Return the [x, y] coordinate for the center point of the cell that contains the specified text.  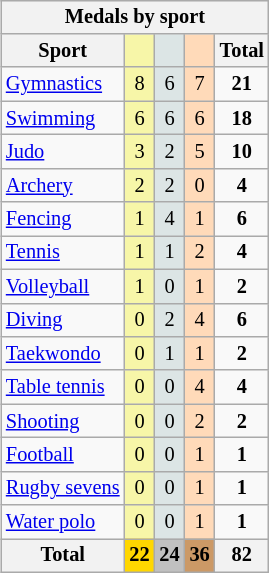
Fencing [63, 219]
Water polo [63, 522]
Taekwondo [63, 354]
Judo [63, 152]
Tennis [63, 253]
5 [200, 152]
Medals by sport [135, 17]
18 [242, 118]
7 [200, 84]
10 [242, 152]
Table tennis [63, 387]
Archery [63, 185]
82 [242, 556]
Football [63, 455]
Swimming [63, 118]
Sport [63, 51]
Rugby sevens [63, 488]
Gymnastics [63, 84]
Volleyball [63, 286]
36 [200, 556]
3 [139, 152]
22 [139, 556]
Diving [63, 320]
21 [242, 84]
Shooting [63, 421]
24 [170, 556]
8 [139, 84]
